For the text-containing cell, return its midpoint in (X, Y) coordinate format. 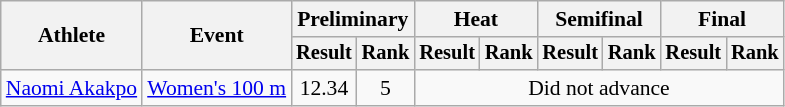
Women's 100 m (216, 88)
5 (386, 88)
Athlete (72, 36)
Naomi Akakpo (72, 88)
Event (216, 36)
Preliminary (352, 19)
12.34 (324, 88)
Did not advance (598, 88)
Heat (476, 19)
Final (722, 19)
Semifinal (598, 19)
